Identify which cell holds the provided text, then report its (x, y) central coordinate. 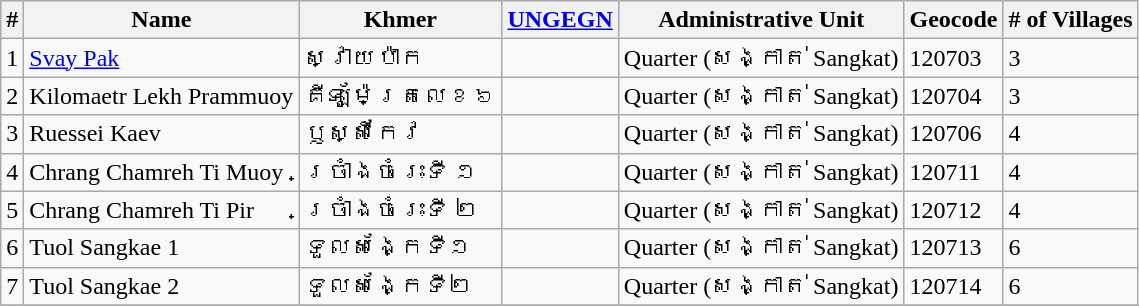
Ruessei Kaev (162, 134)
120706 (954, 134)
2 (12, 96)
Tuol Sangkae 2 (162, 286)
Name (162, 20)
Tuol Sangkae 1 (162, 248)
ទួលសង្កែទី១ (400, 248)
UNGEGN (560, 20)
ស្វាយប៉ាក (400, 58)
120703 (954, 58)
ច្រាំងចំរេះទី ២ (400, 210)
# (12, 20)
Geocode (954, 20)
ច្រាំងចំរេះទី ១ (400, 172)
# of Villages (1070, 20)
Kilomaetr Lekh Prammuoy (162, 96)
Chrang Chamreh Ti Muoy (162, 172)
120704 (954, 96)
Administrative Unit (761, 20)
7 (12, 286)
Khmer (400, 20)
120714 (954, 286)
ទួលសង្កែទី២ (400, 286)
1 (12, 58)
Svay Pak (162, 58)
120713 (954, 248)
120712 (954, 210)
120711 (954, 172)
5 (12, 210)
គីឡូម៉ែត្រលេខ៦ (400, 96)
Chrang Chamreh Ti Pir (162, 210)
ឫស្សីកែវ (400, 134)
